Search for the cell housing the specified text and yield its (x, y) center coordinate. 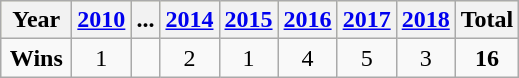
... (146, 20)
3 (426, 58)
2015 (248, 20)
2 (190, 58)
2014 (190, 20)
2017 (366, 20)
Wins (36, 58)
2018 (426, 20)
4 (308, 58)
Year (36, 20)
2016 (308, 20)
Total (487, 20)
16 (487, 58)
2010 (102, 20)
5 (366, 58)
